Identify which cell holds the provided text, then report its (x, y) central coordinate. 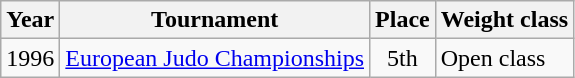
5th (403, 58)
Place (403, 20)
Weight class (504, 20)
Tournament (215, 20)
European Judo Championships (215, 58)
Year (30, 20)
1996 (30, 58)
Open class (504, 58)
